For the text-containing cell, return its midpoint in (X, Y) coordinate format. 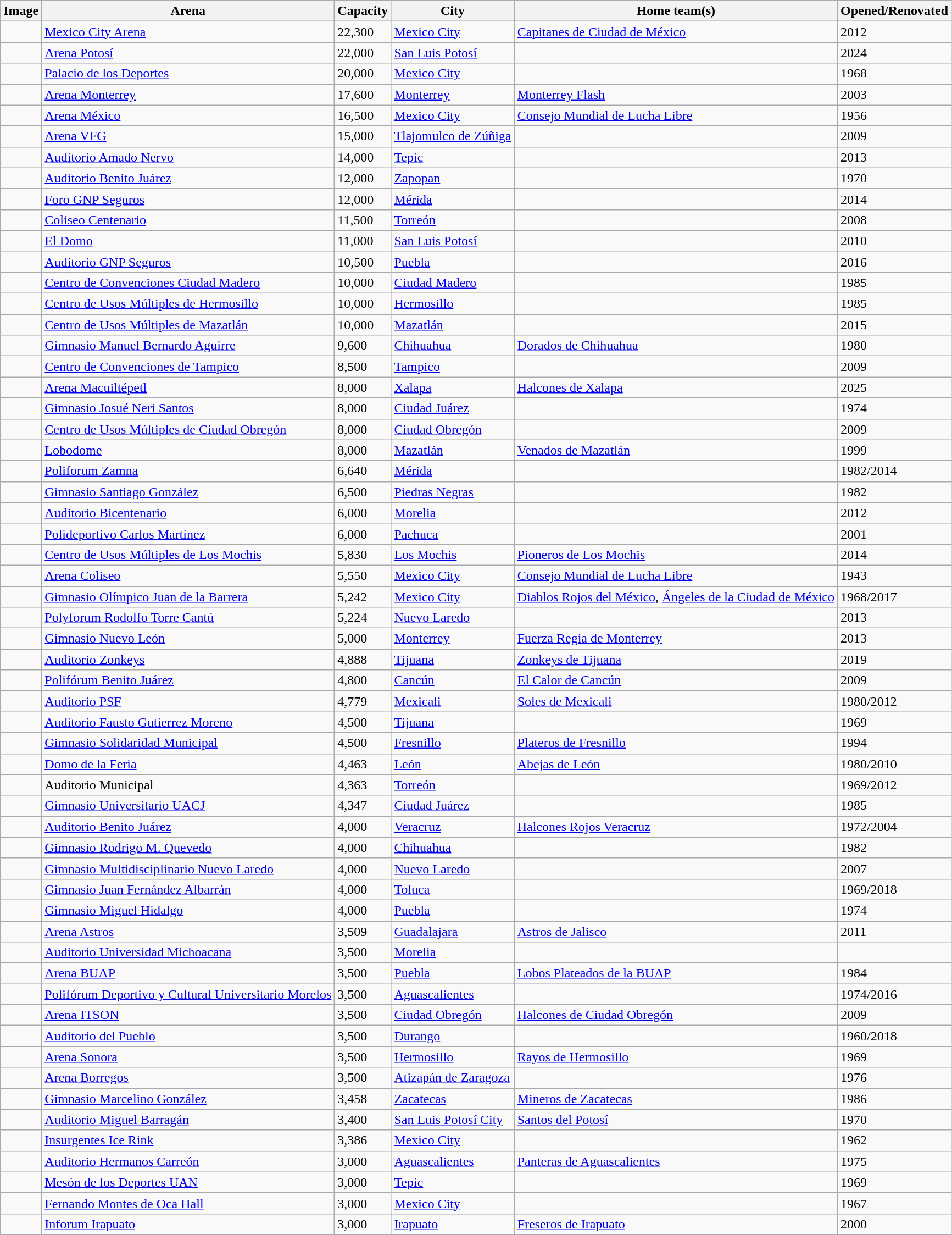
1994 (894, 743)
Gimnasio Multidisciplinario Nuevo Laredo (188, 868)
Mexico City Arena (188, 32)
1976 (894, 1078)
Auditorio del Pueblo (188, 1036)
City (453, 11)
Centro de Convenciones de Tampico (188, 367)
Soles de Mexicali (676, 701)
Pioneros de Los Mochis (676, 555)
1969/2018 (894, 889)
Rayos de Hermosillo (676, 1057)
Fernando Montes de Oca Hall (188, 1203)
Gimnasio Miguel Hidalgo (188, 910)
1984 (894, 973)
1986 (894, 1099)
Centro de Usos Múltiples de Los Mochis (188, 555)
Auditorio Fausto Gutierrez Moreno (188, 722)
1967 (894, 1203)
Auditorio Universidad Michoacana (188, 952)
Tampico (453, 367)
Arena Macuiltépetl (188, 387)
Gimnasio Juan Fernández Albarrán (188, 889)
Halcones Rojos Veracruz (676, 827)
Auditorio Miguel Barragán (188, 1120)
11,000 (363, 241)
El Domo (188, 241)
Zacatecas (453, 1099)
Dorados de Chihuahua (676, 346)
4,888 (363, 660)
3,386 (363, 1140)
Astros de Jalisco (676, 932)
6,500 (363, 492)
Tlajomulco de Zúñiga (453, 136)
Arena Monterrey (188, 95)
Veracruz (453, 827)
1960/2018 (894, 1036)
Arena ITSON (188, 1015)
1943 (894, 575)
Palacio de los Deportes (188, 74)
1969/2012 (894, 785)
4,463 (363, 764)
1962 (894, 1140)
Centro de Convenciones Ciudad Madero (188, 283)
Polifórum Benito Juárez (188, 680)
2019 (894, 660)
El Calor de Cancún (676, 680)
22,300 (363, 32)
Xalapa (453, 387)
Gimnasio Olímpico Juan de la Barrera (188, 596)
Piedras Negras (453, 492)
Arena Coliseo (188, 575)
6,640 (363, 471)
20,000 (363, 74)
Monterrey Flash (676, 95)
Lobodome (188, 450)
Halcones de Xalapa (676, 387)
2007 (894, 868)
1999 (894, 450)
Irapuato (453, 1224)
1975 (894, 1161)
Gimnasio Solidaridad Municipal (188, 743)
2015 (894, 325)
10,500 (363, 262)
Freseros de Irapuato (676, 1224)
Guadalajara (453, 932)
Gimnasio Manuel Bernardo Aguirre (188, 346)
4,363 (363, 785)
Gimnasio Rodrigo M. Quevedo (188, 848)
Los Mochis (453, 555)
León (453, 764)
2016 (894, 262)
22,000 (363, 53)
5,224 (363, 618)
Insurgentes Ice Rink (188, 1140)
5,242 (363, 596)
2000 (894, 1224)
Gimnasio Josué Neri Santos (188, 408)
1956 (894, 115)
5,550 (363, 575)
Gimnasio Nuevo León (188, 639)
Mesón de los Deportes UAN (188, 1182)
Pachuca (453, 534)
Arena (188, 11)
Arena Sonora (188, 1057)
Venados de Mazatlán (676, 450)
1974/2016 (894, 994)
Cancún (453, 680)
Gimnasio Santiago González (188, 492)
4,779 (363, 701)
Opened/Renovated (894, 11)
Plateros de Fresnillo (676, 743)
Image (21, 11)
1968 (894, 74)
8,500 (363, 367)
1980/2012 (894, 701)
Domo de la Feria (188, 764)
3,400 (363, 1120)
Halcones de Ciudad Obregón (676, 1015)
5,000 (363, 639)
Abejas de León (676, 764)
2011 (894, 932)
Lobos Plateados de la BUAP (676, 973)
4,347 (363, 806)
Polifórum Deportivo y Cultural Universitario Morelos (188, 994)
Panteras de Aguascalientes (676, 1161)
Centro de Usos Múltiples de Ciudad Obregón (188, 429)
11,500 (363, 220)
1980/2010 (894, 764)
Auditorio Zonkeys (188, 660)
Atizapán de Zaragoza (453, 1078)
Gimnasio Marcelino González (188, 1099)
Centro de Usos Múltiples de Mazatlán (188, 325)
Fresnillo (453, 743)
3,509 (363, 932)
Mineros de Zacatecas (676, 1099)
Arena Astros (188, 932)
Poliforum Zamna (188, 471)
Ciudad Madero (453, 283)
Mexicali (453, 701)
3,458 (363, 1099)
9,600 (363, 346)
Durango (453, 1036)
Capacity (363, 11)
Polideportivo Carlos Martínez (188, 534)
Diablos Rojos del México, Ángeles de la Ciudad de México (676, 596)
1972/2004 (894, 827)
San Luis Potosí City (453, 1120)
Capitanes de Ciudad de México (676, 32)
1982/2014 (894, 471)
14,000 (363, 157)
1968/2017 (894, 596)
Inforum Irapuato (188, 1224)
5,830 (363, 555)
2010 (894, 241)
Coliseo Centenario (188, 220)
Arena VFG (188, 136)
1980 (894, 346)
16,500 (363, 115)
Santos del Potosí (676, 1120)
Auditorio GNP Seguros (188, 262)
Gimnasio Universitario UACJ (188, 806)
Arena Borregos (188, 1078)
Fuerza Regia de Monterrey (676, 639)
Zapopan (453, 178)
Arena Potosí (188, 53)
Foro GNP Seguros (188, 199)
2001 (894, 534)
Polyforum Rodolfo Torre Cantú (188, 618)
Home team(s) (676, 11)
Centro de Usos Múltiples de Hermosillo (188, 304)
2003 (894, 95)
Auditorio Bicentenario (188, 513)
Zonkeys de Tijuana (676, 660)
Arena México (188, 115)
2008 (894, 220)
2024 (894, 53)
Arena BUAP (188, 973)
Auditorio Hermanos Carreón (188, 1161)
4,800 (363, 680)
Auditorio Municipal (188, 785)
Auditorio Amado Nervo (188, 157)
17,600 (363, 95)
Toluca (453, 889)
Auditorio PSF (188, 701)
2025 (894, 387)
15,000 (363, 136)
